Determine the (x, y) coordinate at the center of the cell enclosing the given text.  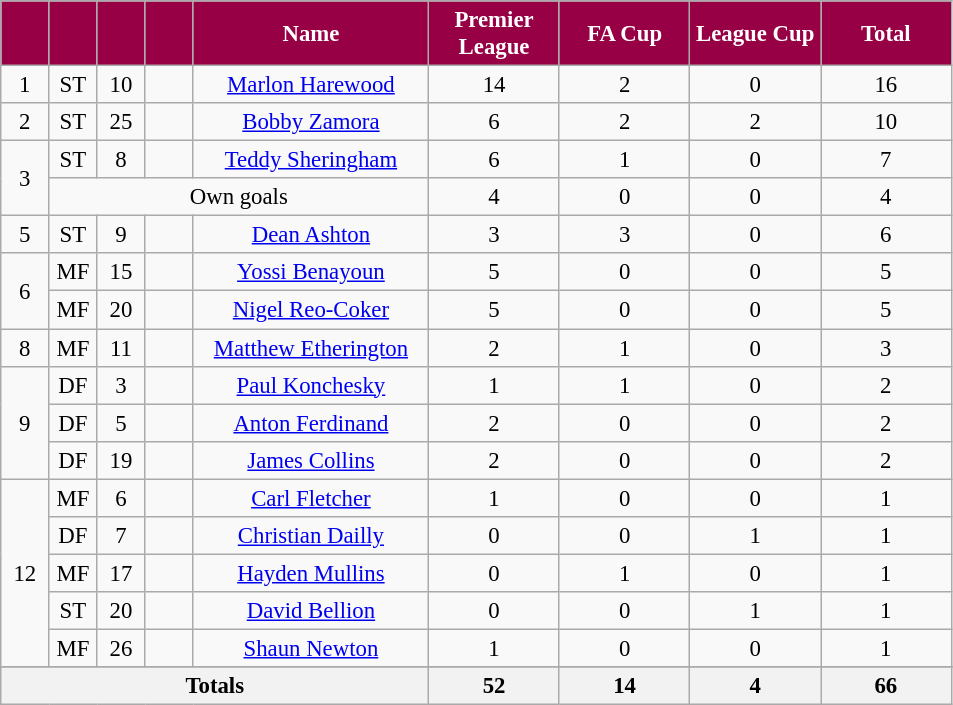
FA Cup (624, 34)
11 (121, 348)
12 (25, 573)
Bobby Zamora (311, 122)
Marlon Harewood (311, 85)
17 (121, 573)
Total (886, 34)
League Cup (756, 34)
19 (121, 460)
Yossi Benayoun (311, 273)
Anton Ferdinand (311, 423)
Premier League (494, 34)
15 (121, 273)
16 (886, 85)
Christian Dailly (311, 536)
Paul Konchesky (311, 385)
Totals (215, 686)
Name (311, 34)
Matthew Etherington (311, 348)
Own goals (239, 197)
Shaun Newton (311, 648)
Dean Ashton (311, 235)
Carl Fletcher (311, 498)
Nigel Reo-Coker (311, 310)
James Collins (311, 460)
Hayden Mullins (311, 573)
66 (886, 686)
David Bellion (311, 611)
25 (121, 122)
52 (494, 686)
Teddy Sheringham (311, 160)
26 (121, 648)
